Provide the (x, y) coordinate of the cell's center where the given text is located.  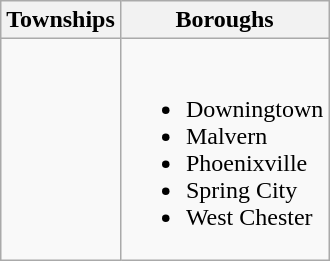
DowningtownMalvernPhoenixvilleSpring CityWest Chester (224, 150)
Townships (61, 20)
Boroughs (224, 20)
